Capture the cell that displays the provided text and extract its [X, Y] central coordinate. 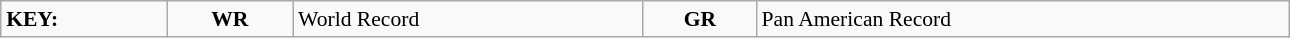
World Record [468, 19]
GR [700, 19]
Pan American Record [1023, 19]
KEY: [84, 19]
WR [230, 19]
